Capture the cell that displays the provided text and extract its (x, y) central coordinate. 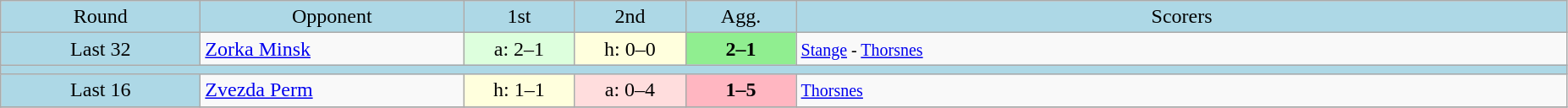
Round (101, 17)
h: 1–1 (520, 90)
2nd (630, 17)
h: 0–0 (630, 49)
Thorsnes (1181, 90)
Agg. (741, 17)
Stange - Thorsnes (1181, 49)
Zorka Minsk (332, 49)
Zvezda Perm (332, 90)
Last 32 (101, 49)
Last 16 (101, 90)
Opponent (332, 17)
a: 0–4 (630, 90)
Scorers (1181, 17)
1st (520, 17)
2–1 (741, 49)
a: 2–1 (520, 49)
1–5 (741, 90)
